Find where the given text appears and provide that cell's center as (x, y) coordinate. 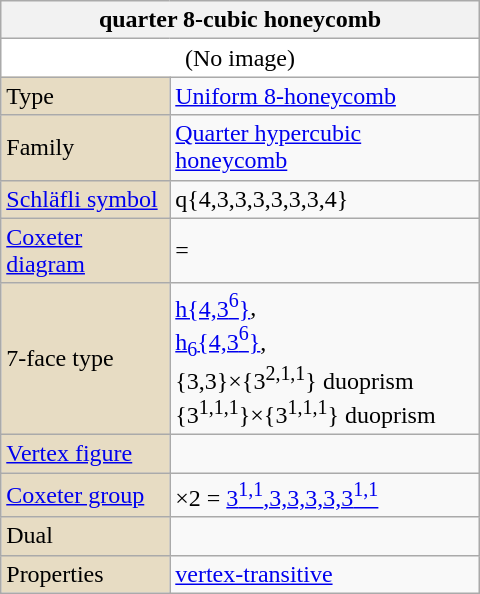
Quarter hypercubic honeycomb (324, 148)
Properties (86, 574)
×2 = 31,1,3,3,3,3,31,1 (324, 494)
(No image) (240, 58)
Uniform 8-honeycomb (324, 96)
q{4,3,3,3,3,3,3,4} (324, 199)
Dual (86, 536)
7-face type (86, 358)
vertex-transitive (324, 574)
= (324, 250)
Vertex figure (86, 453)
Schläfli symbol (86, 199)
h{4,36}, h6{4,36}, {3,3}×{32,1,1} duoprism{31,1,1}×{31,1,1} duoprism (324, 358)
Family (86, 148)
quarter 8-cubic honeycomb (240, 20)
Coxeter diagram (86, 250)
Type (86, 96)
Coxeter group (86, 494)
